For the text-containing cell, return its midpoint in [X, Y] coordinate format. 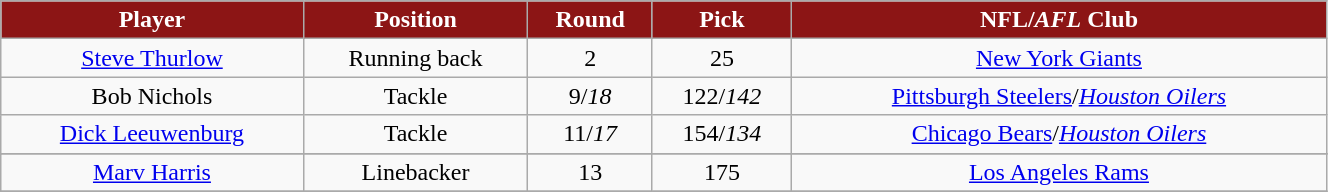
122/142 [722, 96]
25 [722, 58]
Linebacker [416, 172]
NFL/AFL Club [1058, 20]
Position [416, 20]
Chicago Bears/Houston Oilers [1058, 134]
Dick Leeuwenburg [152, 134]
Running back [416, 58]
Steve Thurlow [152, 58]
2 [590, 58]
Round [590, 20]
Bob Nichols [152, 96]
Player [152, 20]
Los Angeles Rams [1058, 172]
Pick [722, 20]
175 [722, 172]
154/134 [722, 134]
New York Giants [1058, 58]
11/17 [590, 134]
9/18 [590, 96]
Pittsburgh Steelers/Houston Oilers [1058, 96]
Marv Harris [152, 172]
13 [590, 172]
